Search for the cell housing the specified text and yield its [X, Y] center coordinate. 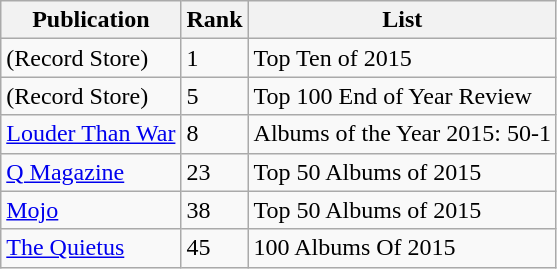
Top Ten of 2015 [402, 58]
Q Magazine [91, 172]
100 Albums Of 2015 [402, 248]
Louder Than War [91, 134]
List [402, 20]
23 [214, 172]
The Quietus [91, 248]
5 [214, 96]
8 [214, 134]
Publication [91, 20]
45 [214, 248]
Top 100 End of Year Review [402, 96]
Mojo [91, 210]
38 [214, 210]
1 [214, 58]
Albums of the Year 2015: 50-1 [402, 134]
Rank [214, 20]
